Capture the cell that displays the provided text and extract its (X, Y) central coordinate. 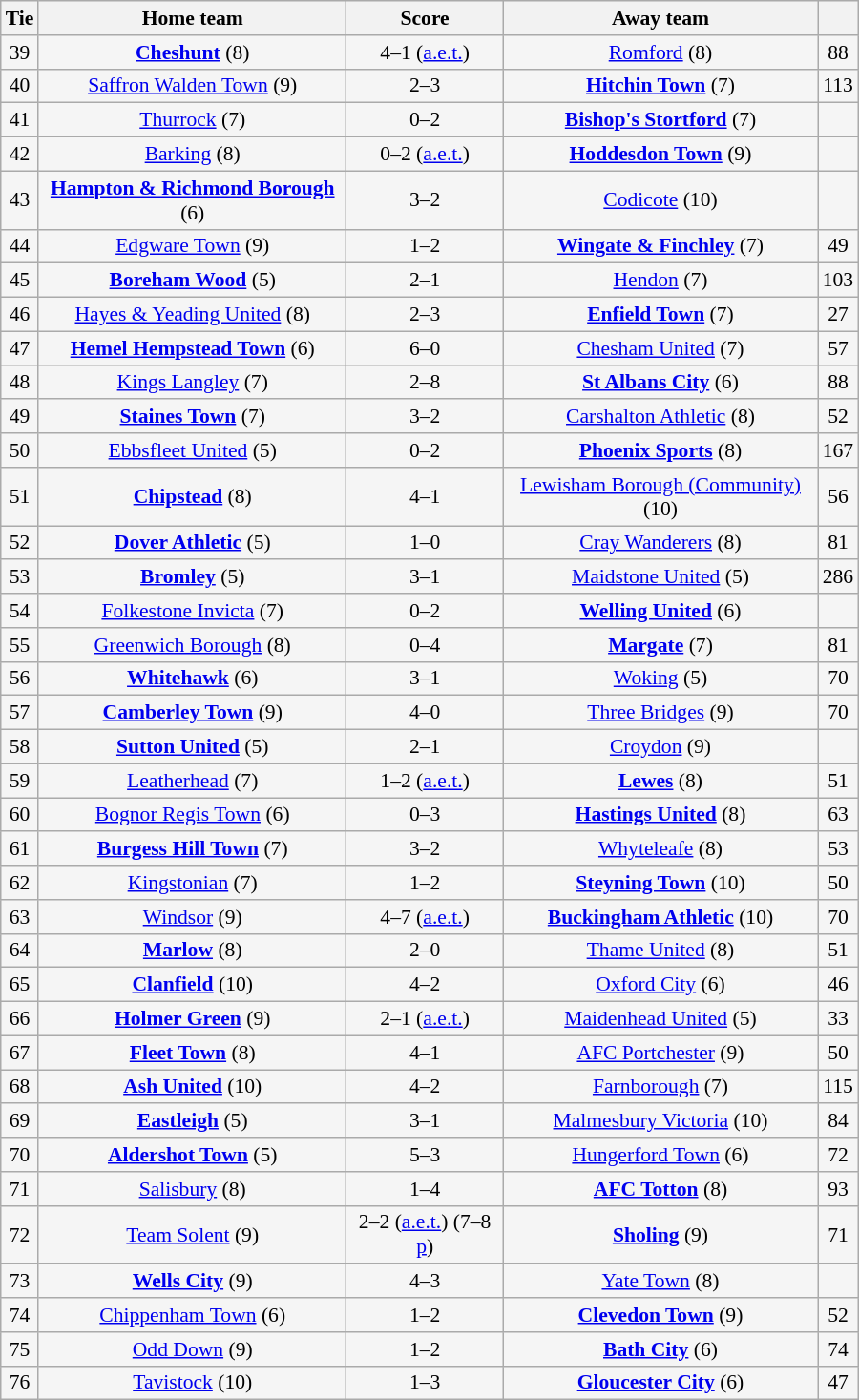
Windsor (9) (192, 917)
4–1 (a.e.t.) (425, 52)
73 (20, 1282)
286 (838, 577)
4–0 (425, 713)
Tavistock (10) (192, 1383)
Three Bridges (9) (660, 713)
Folkestone Invicta (7) (192, 611)
Boreham Wood (5) (192, 281)
55 (20, 645)
60 (20, 815)
Bromley (5) (192, 577)
AFC Portchester (9) (660, 1053)
Ebbsfleet United (5) (192, 450)
62 (20, 883)
33 (838, 1019)
48 (20, 383)
Fleet Town (8) (192, 1053)
Tie (20, 18)
Lewes (8) (660, 781)
Hungerford Town (6) (660, 1155)
Odd Down (9) (192, 1349)
Carshalton Athletic (8) (660, 417)
Maidenhead United (5) (660, 1019)
1–2 (a.e.t.) (425, 781)
Marlow (8) (192, 951)
Aldershot Town (5) (192, 1155)
Malmesbury Victoria (10) (660, 1121)
Yate Town (8) (660, 1282)
Bishop's Stortford (7) (660, 120)
Kingstonian (7) (192, 883)
45 (20, 281)
41 (20, 120)
0–4 (425, 645)
Oxford City (6) (660, 985)
Barking (8) (192, 155)
Cray Wanderers (8) (660, 543)
Team Solent (9) (192, 1235)
Hastings United (8) (660, 815)
Whyteleafe (8) (660, 849)
Sutton United (5) (192, 747)
167 (838, 450)
Dover Athletic (5) (192, 543)
39 (20, 52)
75 (20, 1349)
Staines Town (7) (192, 417)
67 (20, 1053)
65 (20, 985)
Wells City (9) (192, 1282)
Chesham United (7) (660, 348)
Bath City (6) (660, 1349)
4–7 (a.e.t.) (425, 917)
44 (20, 246)
Sholing (9) (660, 1235)
Score (425, 18)
Home team (192, 18)
Croydon (9) (660, 747)
Maidstone United (5) (660, 577)
69 (20, 1121)
Hendon (7) (660, 281)
103 (838, 281)
Gloucester City (6) (660, 1383)
2–1 (a.e.t.) (425, 1019)
Wingate & Finchley (7) (660, 246)
Hitchin Town (7) (660, 86)
40 (20, 86)
Farnborough (7) (660, 1087)
1–4 (425, 1189)
Clevedon Town (9) (660, 1315)
Eastleigh (5) (192, 1121)
4–3 (425, 1282)
Codicote (10) (660, 200)
5–3 (425, 1155)
Margate (7) (660, 645)
54 (20, 611)
27 (838, 315)
Buckingham Athletic (10) (660, 917)
Thurrock (7) (192, 120)
Edgware Town (9) (192, 246)
Away team (660, 18)
Woking (5) (660, 679)
61 (20, 849)
Leatherhead (7) (192, 781)
2–8 (425, 383)
76 (20, 1383)
93 (838, 1189)
Romford (8) (660, 52)
1–0 (425, 543)
113 (838, 86)
Burgess Hill Town (7) (192, 849)
59 (20, 781)
43 (20, 200)
Clanfield (10) (192, 985)
Camberley Town (9) (192, 713)
St Albans City (6) (660, 383)
66 (20, 1019)
Ash United (10) (192, 1087)
Thame United (8) (660, 951)
Enfield Town (7) (660, 315)
Salisbury (8) (192, 1189)
Welling United (6) (660, 611)
2–0 (425, 951)
Hemel Hempstead Town (6) (192, 348)
Steyning Town (10) (660, 883)
64 (20, 951)
68 (20, 1087)
Saffron Walden Town (9) (192, 86)
Whitehawk (6) (192, 679)
Greenwich Borough (8) (192, 645)
2–2 (a.e.t.) (7–8 p) (425, 1235)
Hayes & Yeading United (8) (192, 315)
0–3 (425, 815)
AFC Totton (8) (660, 1189)
0–2 (a.e.t.) (425, 155)
42 (20, 155)
Bognor Regis Town (6) (192, 815)
Hoddesdon Town (9) (660, 155)
Cheshunt (8) (192, 52)
Kings Langley (7) (192, 383)
Phoenix Sports (8) (660, 450)
Lewisham Borough (Community) (10) (660, 496)
115 (838, 1087)
6–0 (425, 348)
Chipstead (8) (192, 496)
Chippenham Town (6) (192, 1315)
Holmer Green (9) (192, 1019)
Hampton & Richmond Borough (6) (192, 200)
84 (838, 1121)
58 (20, 747)
1–3 (425, 1383)
